Determine the [X, Y] coordinate at the center of the cell enclosing the given text.  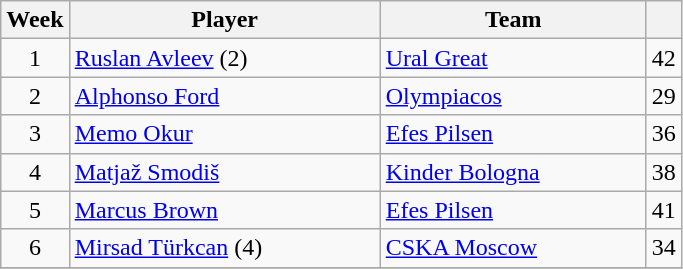
Marcus Brown [224, 210]
1 [35, 58]
36 [664, 134]
5 [35, 210]
Mirsad Türkcan (4) [224, 248]
38 [664, 172]
29 [664, 96]
Kinder Bologna [513, 172]
41 [664, 210]
Player [224, 20]
Alphonso Ford [224, 96]
34 [664, 248]
Team [513, 20]
Matjaž Smodiš [224, 172]
Ruslan Avleev (2) [224, 58]
Memo Okur [224, 134]
CSKA Moscow [513, 248]
Ural Great [513, 58]
Olympiacos [513, 96]
42 [664, 58]
3 [35, 134]
6 [35, 248]
4 [35, 172]
Week [35, 20]
2 [35, 96]
